Find where the given text appears and provide that cell's center as (X, Y) coordinate. 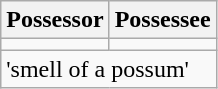
Possessee (162, 20)
'smell of a possum' (108, 69)
Possessor (55, 20)
